Search for the cell housing the specified text and yield its (X, Y) center coordinate. 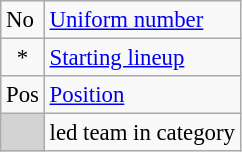
Pos (23, 95)
* (23, 58)
Position (142, 95)
Uniform number (142, 20)
Starting lineup (142, 58)
No (23, 20)
led team in category (142, 133)
